Return (x, y) of the center of cell containing provided text 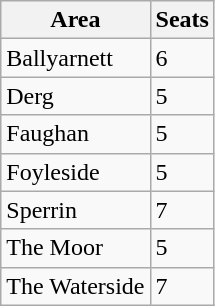
Ballyarnett (76, 58)
The Moor (76, 248)
Seats (182, 20)
Area (76, 20)
6 (182, 58)
Derg (76, 96)
Faughan (76, 134)
The Waterside (76, 286)
Foyleside (76, 172)
Sperrin (76, 210)
